Scan for the cell matching the given text and deliver its (x, y) coordinate at center. 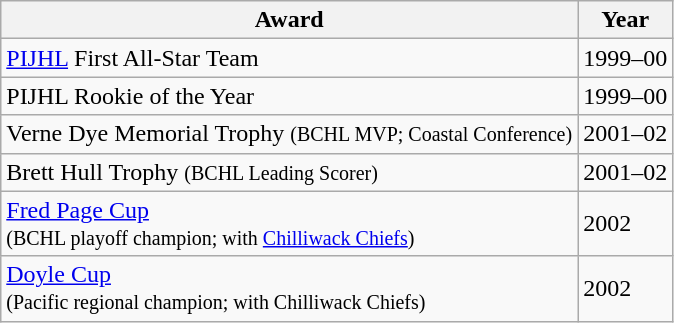
Brett Hull Trophy (BCHL Leading Scorer) (290, 172)
Award (290, 20)
Verne Dye Memorial Trophy (BCHL MVP; Coastal Conference) (290, 134)
PIJHL Rookie of the Year (290, 96)
PIJHL First All-Star Team (290, 58)
Year (626, 20)
Fred Page Cup (BCHL playoff champion; with Chilliwack Chiefs) (290, 224)
Doyle Cup (Pacific regional champion; with Chilliwack Chiefs) (290, 288)
